Pinpoint the cell where the given text exists, returning its (x, y) midpoint coordinate. 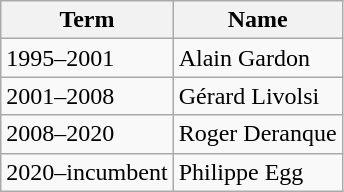
Gérard Livolsi (258, 96)
2020–incumbent (87, 172)
Term (87, 20)
2008–2020 (87, 134)
Name (258, 20)
1995–2001 (87, 58)
2001–2008 (87, 96)
Philippe Egg (258, 172)
Alain Gardon (258, 58)
Roger Deranque (258, 134)
